Determine the (X, Y) coordinate at the center of the cell enclosing the given text.  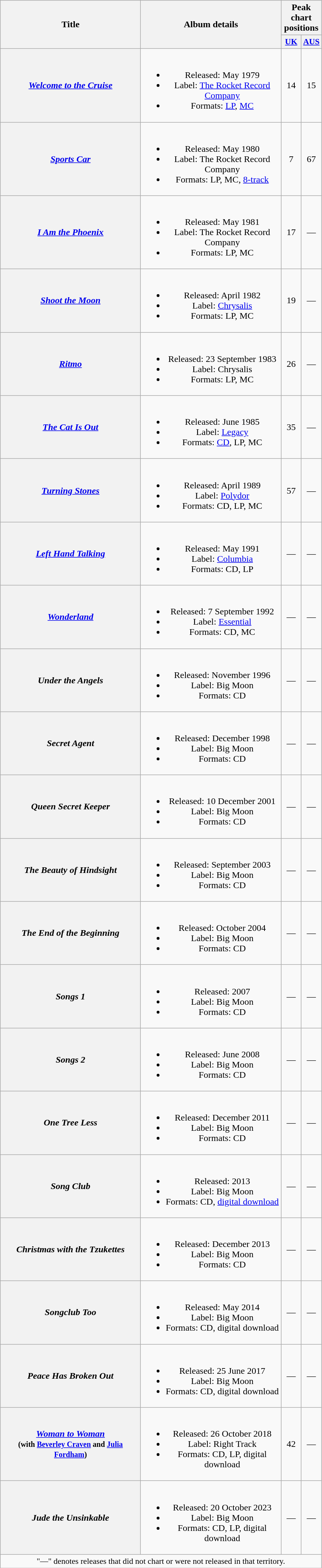
Peak chart positions (301, 18)
Released: 25 June 2017Label: Big MoonFormats: CD, digital download (211, 1376)
Released: April 1989Label: PolydorFormats: CD, LP, MC (211, 491)
Released: June 2008Label: Big MoonFormats: CD (211, 1059)
26 (291, 364)
Songs 2 (70, 1059)
Released: 2007Label: Big MoonFormats: CD (211, 996)
Album details (211, 25)
Sports Car (70, 159)
Released: June 1985Label: LegacyFormats: CD, LP, MC (211, 427)
Songs 1 (70, 996)
15 (311, 85)
Released: May 1991Label: ColumbiaFormats: CD, LP (211, 553)
Left Hand Talking (70, 553)
Released: 20 October 2023Label: Big MoonFormats: CD, LP, digital download (211, 1518)
35 (291, 427)
I Am the Phoenix (70, 232)
Released: May 1981Label: The Rocket Record CompanyFormats: LP, MC (211, 232)
Christmas with the Tzukettes (70, 1249)
"—" denotes releases that did not chart or were not released in that territory. (161, 1561)
Songclub Too (70, 1313)
Released: May 2014Label: Big MoonFormats: CD, digital download (211, 1313)
Released: 23 September 1983Label: ChrysalisFormats: LP, MC (211, 364)
19 (291, 301)
Turning Stones (70, 491)
Released: September 2003Label: Big MoonFormats: CD (211, 870)
Released: December 2013Label: Big MoonFormats: CD (211, 1249)
UK (291, 42)
Released: November 1996Label: Big MoonFormats: CD (211, 680)
The End of the Beginning (70, 933)
7 (291, 159)
Woman to Woman(with Beverley Craven and Julia Fordham) (70, 1444)
14 (291, 85)
Under the Angels (70, 680)
Released: 7 September 1992Label: EssentialFormats: CD, MC (211, 617)
Released: May 1979Label: The Rocket Record CompanyFormats: LP, MC (211, 85)
57 (291, 491)
42 (291, 1444)
Welcome to the Cruise (70, 85)
Released: April 1982Label: ChrysalisFormats: LP, MC (211, 301)
Shoot the Moon (70, 301)
Released: May 1980Label: The Rocket Record CompanyFormats: LP, MC, 8-track (211, 159)
One Tree Less (70, 1123)
The Cat Is Out (70, 427)
67 (311, 159)
Released: December 2011Label: Big MoonFormats: CD (211, 1123)
Released: 26 October 2018Label: Right TrackFormats: CD, LP, digital download (211, 1444)
Released: 10 December 2001Label: Big MoonFormats: CD (211, 806)
Jude the Unsinkable (70, 1518)
The Beauty of Hindsight (70, 870)
17 (291, 232)
Released: December 1998Label: Big MoonFormats: CD (211, 743)
Title (70, 25)
Wonderland (70, 617)
AUS (311, 42)
Released: October 2004Label: Big MoonFormats: CD (211, 933)
Peace Has Broken Out (70, 1376)
Released: 2013Label: Big MoonFormats: CD, digital download (211, 1186)
Secret Agent (70, 743)
Song Club (70, 1186)
Ritmo (70, 364)
Queen Secret Keeper (70, 806)
